Extract the [X, Y] coordinate from the center of the cell holding the provided text.  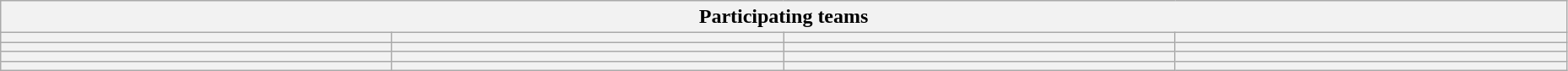
Participating teams [784, 17]
